Scan for the cell matching the given text and deliver its (X, Y) coordinate at center. 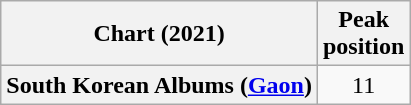
Peakposition (363, 34)
Chart (2021) (160, 34)
South Korean Albums (Gaon) (160, 85)
11 (363, 85)
